For the text-containing cell, return its midpoint in (X, Y) coordinate format. 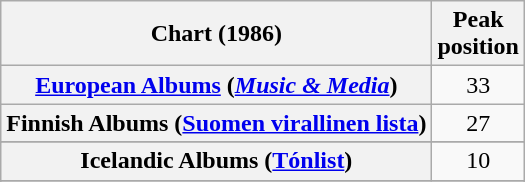
Chart (1986) (216, 34)
European Albums (Music & Media) (216, 85)
Icelandic Albums (Tónlist) (216, 161)
10 (478, 161)
Finnish Albums (Suomen virallinen lista) (216, 123)
27 (478, 123)
Peak position (478, 34)
33 (478, 85)
